Pinpoint the cell where the given text exists, returning its [X, Y] midpoint coordinate. 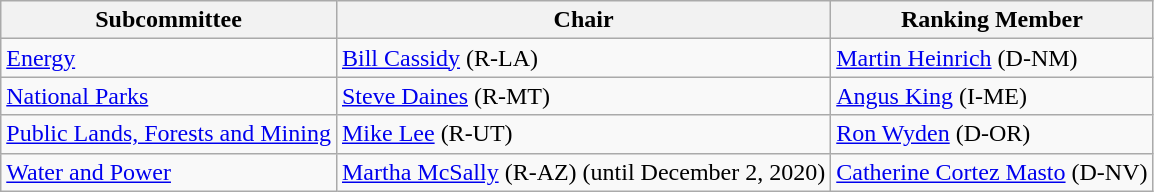
Water and Power [169, 172]
Angus King (I-ME) [992, 96]
Martin Heinrich (D-NM) [992, 58]
Ranking Member [992, 20]
Martha McSally (R-AZ) (until December 2, 2020) [583, 172]
Public Lands, Forests and Mining [169, 134]
Bill Cassidy (R-LA) [583, 58]
Subcommittee [169, 20]
Chair [583, 20]
Ron Wyden (D-OR) [992, 134]
Energy [169, 58]
National Parks [169, 96]
Catherine Cortez Masto (D-NV) [992, 172]
Mike Lee (R-UT) [583, 134]
Steve Daines (R-MT) [583, 96]
